Scan for the cell matching the given text and deliver its [X, Y] coordinate at center. 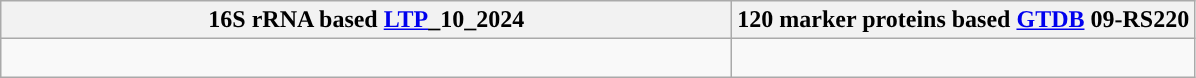
16S rRNA based LTP_10_2024 [366, 20]
120 marker proteins based GTDB 09-RS220 [964, 20]
